From the cell containing the given text, extract its center point as (X, Y) coordinate. 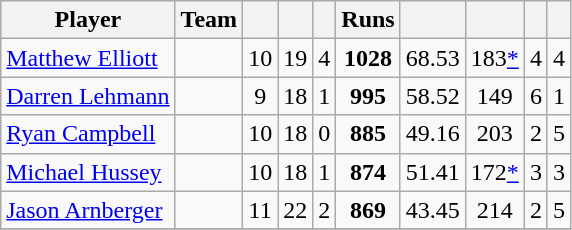
68.53 (432, 58)
885 (368, 134)
Michael Hussey (88, 172)
11 (260, 210)
995 (368, 96)
0 (324, 134)
43.45 (432, 210)
Player (88, 20)
51.41 (432, 172)
19 (296, 58)
203 (494, 134)
149 (494, 96)
Runs (368, 20)
49.16 (432, 134)
Team (209, 20)
1028 (368, 58)
214 (494, 210)
6 (536, 96)
22 (296, 210)
58.52 (432, 96)
Jason Arnberger (88, 210)
874 (368, 172)
9 (260, 96)
Ryan Campbell (88, 134)
Darren Lehmann (88, 96)
183* (494, 58)
Matthew Elliott (88, 58)
172* (494, 172)
869 (368, 210)
